For the text-containing cell, return its midpoint in (x, y) coordinate format. 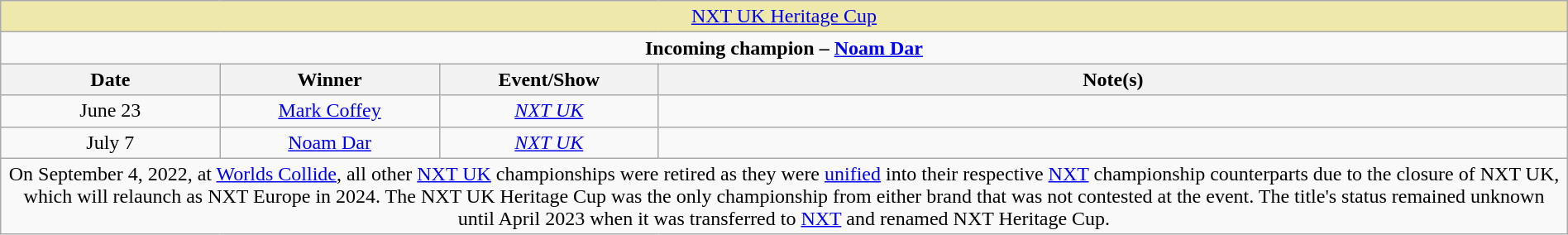
Mark Coffey (329, 111)
Incoming champion – Noam Dar (784, 48)
NXT UK Heritage Cup (784, 17)
July 7 (111, 142)
June 23 (111, 111)
Winner (329, 79)
Noam Dar (329, 142)
Event/Show (549, 79)
Note(s) (1113, 79)
Date (111, 79)
